Extract the (X, Y) coordinate from the center of the cell holding the provided text.  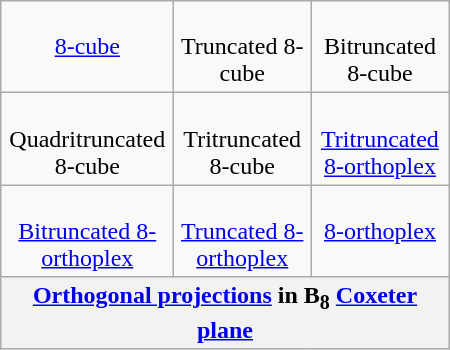
Tritruncated 8-cube (242, 139)
Bitruncated 8-cube (380, 47)
8-orthoplex (380, 231)
Quadritruncated 8-cube (88, 139)
Bitruncated 8-orthoplex (88, 231)
Truncated 8-orthoplex (242, 231)
8-cube (88, 47)
Orthogonal projections in B8 Coxeter plane (225, 312)
Tritruncated 8-orthoplex (380, 139)
Truncated 8-cube (242, 47)
